Return [x, y] of the center of cell containing provided text 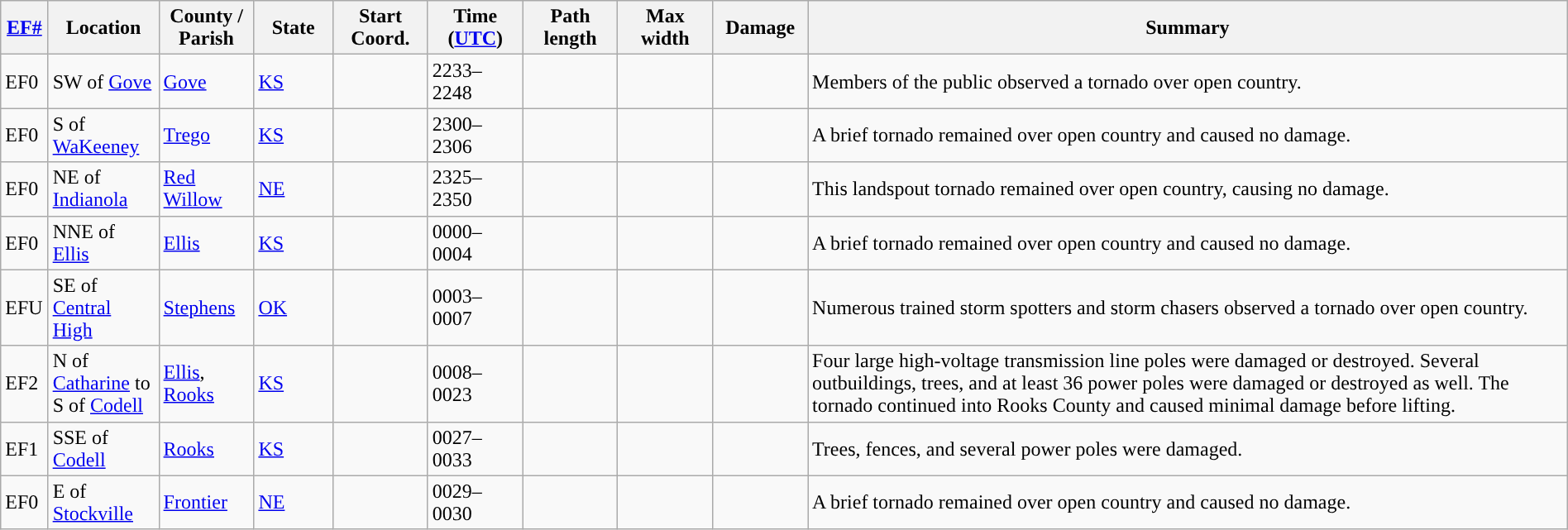
Ellis, Rooks [207, 384]
0008–0023 [475, 384]
Location [103, 28]
E of Stockville [103, 503]
2233–2248 [475, 81]
Frontier [207, 503]
EF1 [25, 448]
Damage [761, 28]
N of Catharine to S of Codell [103, 384]
Gove [207, 81]
Members of the public observed a tornado over open country. [1188, 81]
0000–0004 [475, 243]
2300–2306 [475, 136]
Summary [1188, 28]
Start Coord. [380, 28]
SSE of Codell [103, 448]
EFU [25, 308]
2325–2350 [475, 189]
NNE of Ellis [103, 243]
SW of Gove [103, 81]
Ellis [207, 243]
State [294, 28]
Time (UTC) [475, 28]
Path length [571, 28]
Trees, fences, and several power poles were damaged. [1188, 448]
OK [294, 308]
0029–0030 [475, 503]
SE of Central High [103, 308]
Rooks [207, 448]
County / Parish [207, 28]
0027–0033 [475, 448]
S of WaKeeney [103, 136]
Red Willow [207, 189]
Max width [665, 28]
Trego [207, 136]
Numerous trained storm spotters and storm chasers observed a tornado over open country. [1188, 308]
EF# [25, 28]
Stephens [207, 308]
EF2 [25, 384]
This landspout tornado remained over open country, causing no damage. [1188, 189]
NE of Indianola [103, 189]
0003–0007 [475, 308]
